Identify which cell holds the provided text, then report its (X, Y) central coordinate. 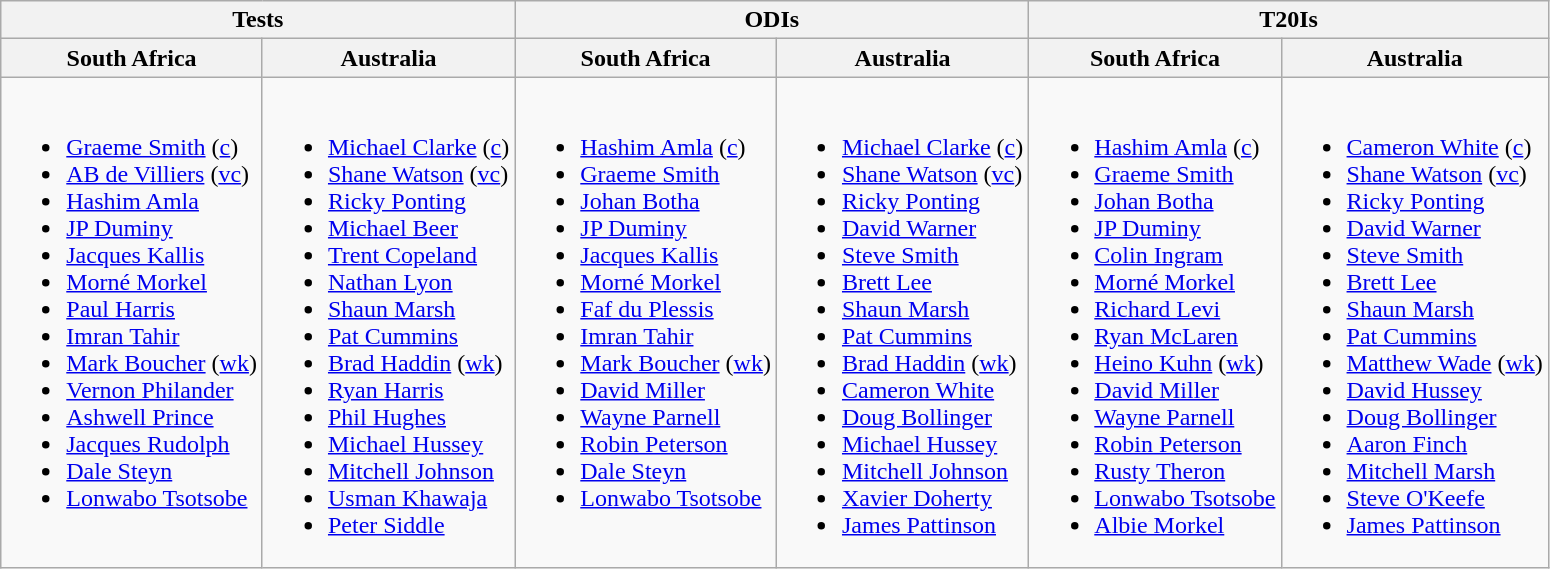
Tests (258, 20)
ODIs (772, 20)
T20Is (1289, 20)
